Pinpoint the cell where the given text exists, returning its (x, y) midpoint coordinate. 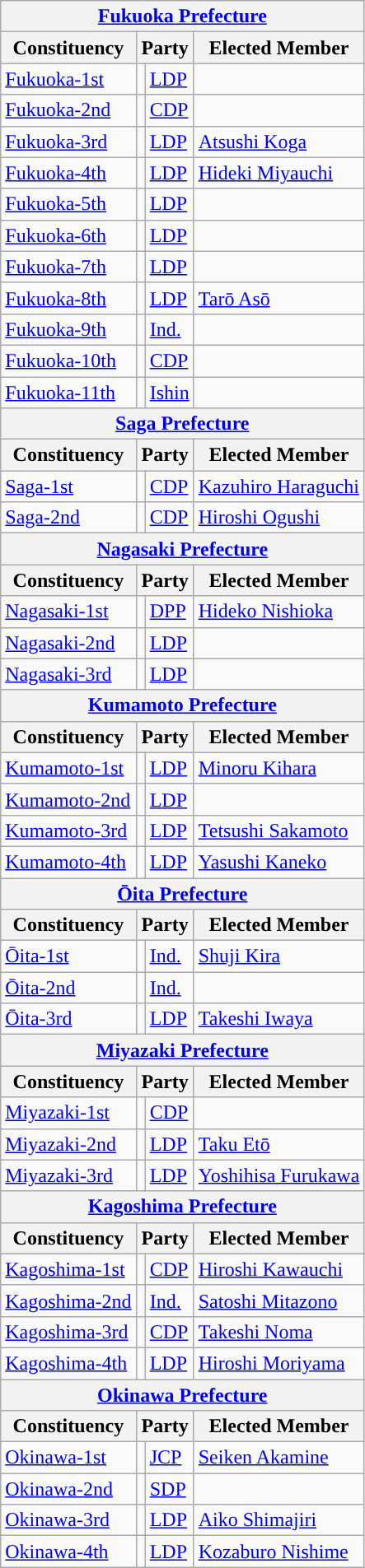
Fukuoka-9th (68, 329)
Nagasaki-3rd (68, 674)
Kagoshima Prefecture (183, 1207)
Fukuoka-3rd (68, 142)
Kazuhiro Haraguchi (278, 486)
Yasushi Kaneko (278, 862)
Minoru Kihara (278, 768)
Kagoshima-4th (68, 1363)
Fukuoka-4th (68, 173)
Kumamoto-1st (68, 768)
Tarō Asō (278, 298)
Hiroshi Ogushi (278, 518)
Nagasaki-2nd (68, 643)
Fukuoka-6th (68, 235)
Tetsushi Sakamoto (278, 831)
Okinawa-2nd (68, 1489)
Fukuoka-1st (68, 79)
Kagoshima-1st (68, 1269)
Kumamoto-3rd (68, 831)
Fukuoka-8th (68, 298)
Ōita-2nd (68, 988)
Kumamoto-4th (68, 862)
Miyazaki-2nd (68, 1144)
Kumamoto Prefecture (183, 705)
Miyazaki Prefecture (183, 1050)
Atsushi Koga (278, 142)
Fukuoka-2nd (68, 110)
Miyazaki-3rd (68, 1175)
DPP (170, 612)
Hiroshi Moriyama (278, 1363)
Hideko Nishioka (278, 612)
Seiken Akamine (278, 1458)
Fukuoka-5th (68, 204)
Hiroshi Kawauchi (278, 1269)
JCP (170, 1458)
Fukuoka-7th (68, 267)
Kozaburo Nishime (278, 1552)
Fukuoka-10th (68, 361)
Aiko Shimajiri (278, 1520)
Hideki Miyauchi (278, 173)
Yoshihisa Furukawa (278, 1175)
Okinawa Prefecture (183, 1395)
Okinawa-3rd (68, 1520)
Taku Etō (278, 1144)
Saga-2nd (68, 518)
Kagoshima-3rd (68, 1332)
Takeshi Iwaya (278, 1019)
Saga Prefecture (183, 424)
Ishin (170, 393)
Kagoshima-2nd (68, 1300)
Ōita-1st (68, 956)
Kumamoto-2nd (68, 799)
Fukuoka Prefecture (183, 16)
Fukuoka-11th (68, 393)
Ōita-3rd (68, 1019)
SDP (170, 1489)
Shuji Kira (278, 956)
Nagasaki-1st (68, 612)
Miyazaki-1st (68, 1113)
Takeshi Noma (278, 1332)
Nagasaki Prefecture (183, 549)
Satoshi Mitazono (278, 1300)
Okinawa-4th (68, 1552)
Saga-1st (68, 486)
Okinawa-1st (68, 1458)
Ōita Prefecture (183, 893)
